Capture the cell that displays the provided text and extract its (X, Y) central coordinate. 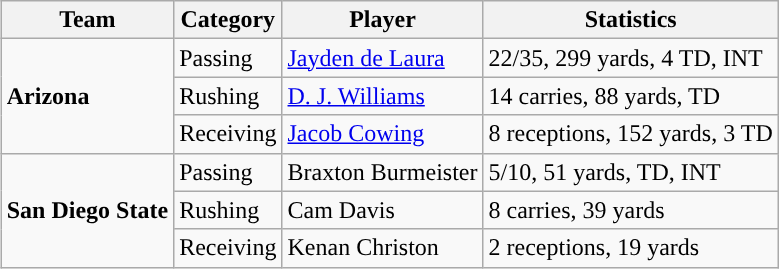
Kenan Christon (382, 248)
San Diego State (87, 210)
Statistics (630, 20)
8 carries, 39 yards (630, 210)
5/10, 51 yards, TD, INT (630, 172)
Jacob Cowing (382, 134)
Player (382, 20)
Team (87, 20)
2 receptions, 19 yards (630, 248)
Jayden de Laura (382, 58)
Category (228, 20)
Braxton Burmeister (382, 172)
8 receptions, 152 yards, 3 TD (630, 134)
14 carries, 88 yards, TD (630, 96)
D. J. Williams (382, 96)
Cam Davis (382, 210)
22/35, 299 yards, 4 TD, INT (630, 58)
Arizona (87, 96)
